Locate the cell with the specified text and output its (x, y) center coordinate. 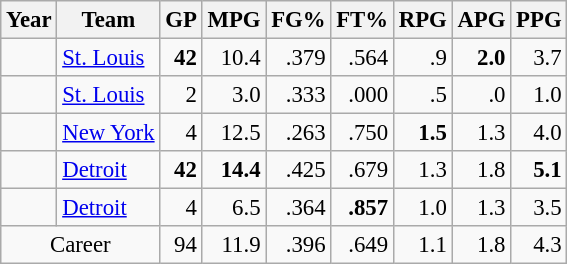
12.5 (234, 133)
1.5 (422, 133)
.564 (362, 58)
.364 (298, 208)
.9 (422, 58)
6.5 (234, 208)
MPG (234, 20)
PPG (539, 20)
New York (108, 133)
.0 (482, 95)
3.0 (234, 95)
2 (181, 95)
.679 (362, 170)
Career (80, 245)
4.0 (539, 133)
.5 (422, 95)
3.7 (539, 58)
.857 (362, 208)
1.1 (422, 245)
.379 (298, 58)
.750 (362, 133)
10.4 (234, 58)
Team (108, 20)
GP (181, 20)
3.5 (539, 208)
.396 (298, 245)
Year (29, 20)
14.4 (234, 170)
11.9 (234, 245)
APG (482, 20)
4.3 (539, 245)
FT% (362, 20)
.263 (298, 133)
RPG (422, 20)
.425 (298, 170)
5.1 (539, 170)
94 (181, 245)
.649 (362, 245)
FG% (298, 20)
2.0 (482, 58)
.333 (298, 95)
.000 (362, 95)
